Identify which cell holds the provided text, then report its [x, y] central coordinate. 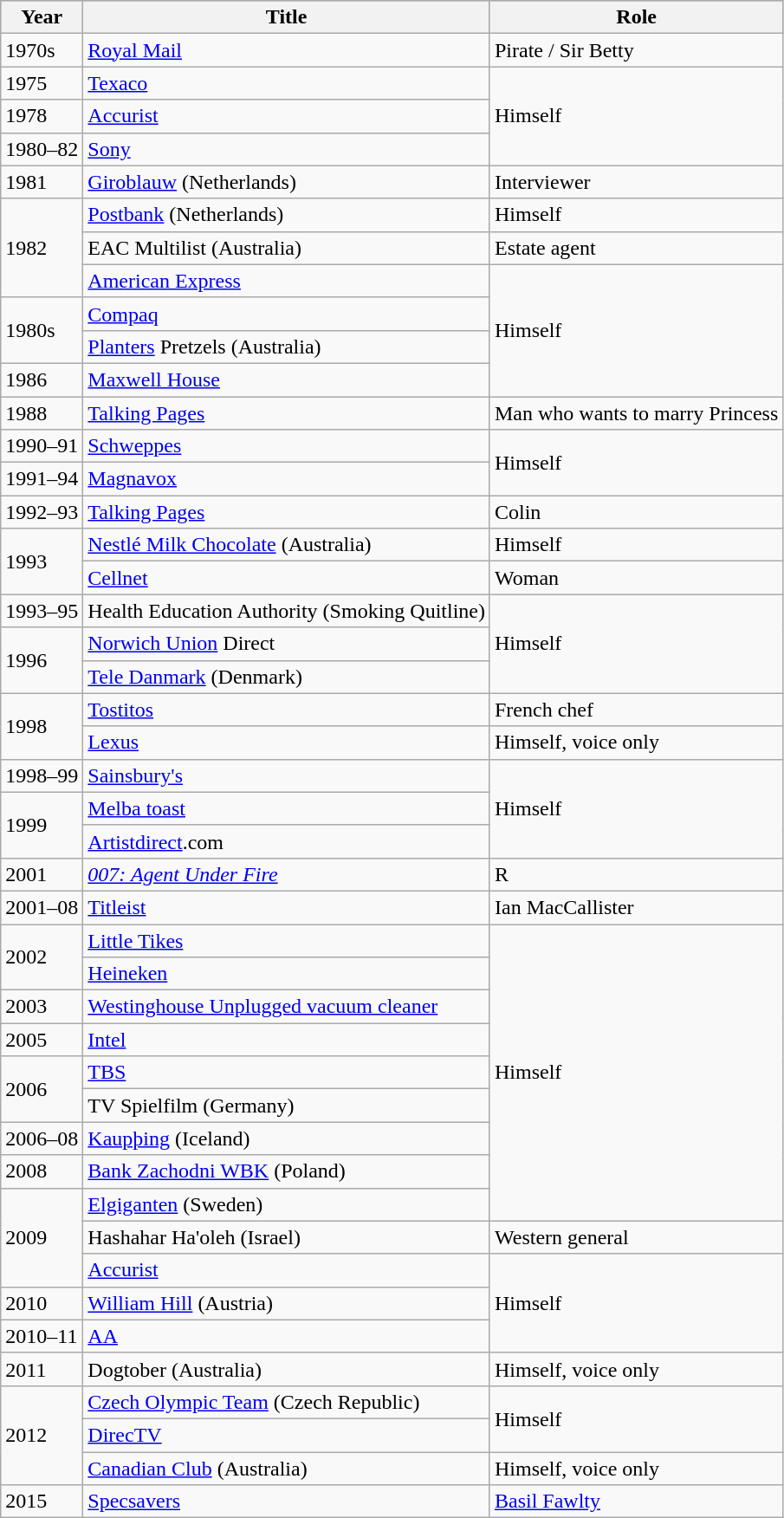
Planters Pretzels (Australia) [287, 347]
Little Tikes [287, 940]
Giroblauw (Netherlands) [287, 182]
Elgiganten (Sweden) [287, 1204]
1980s [42, 330]
1975 [42, 83]
Nestlé Milk Chocolate (Australia) [287, 545]
William Hill (Austria) [287, 1303]
TV Spielfilm (Germany) [287, 1106]
Titleist [287, 907]
2005 [42, 1040]
Melba toast [287, 808]
Magnavox [287, 479]
2001 [42, 874]
Dogtober (Australia) [287, 1369]
Westinghouse Unplugged vacuum cleaner [287, 1007]
Ian MacCallister [636, 907]
Estate agent [636, 248]
007: Agent Under Fire [287, 874]
Pirate / Sir Betty [636, 50]
1981 [42, 182]
Tele Danmark (Denmark) [287, 677]
Intel [287, 1040]
Bank Zachodni WBK (Poland) [287, 1171]
AA [287, 1336]
Man who wants to marry Princess [636, 413]
Tostitos [287, 710]
Czech Olympic Team (Czech Republic) [287, 1402]
Basil Fawlty [636, 1502]
2001–08 [42, 907]
Role [636, 17]
2006 [42, 1089]
1988 [42, 413]
1991–94 [42, 479]
Texaco [287, 83]
DirecTV [287, 1435]
1998–99 [42, 775]
Hashahar Ha'oleh (Israel) [287, 1237]
1986 [42, 379]
Title [287, 17]
2011 [42, 1369]
2010 [42, 1303]
Postbank (Netherlands) [287, 215]
1990–91 [42, 446]
2002 [42, 957]
1996 [42, 660]
2003 [42, 1007]
1999 [42, 825]
2009 [42, 1237]
2015 [42, 1502]
Colin [636, 512]
Norwich Union Direct [287, 644]
1980–82 [42, 149]
Year [42, 17]
2008 [42, 1171]
Western general [636, 1237]
Heineken [287, 974]
Health Education Authority (Smoking Quitline) [287, 611]
EAC Multilist (Australia) [287, 248]
Lexus [287, 743]
Kaupþing (Iceland) [287, 1138]
1992–93 [42, 512]
Interviewer [636, 182]
Sainsbury's [287, 775]
Artistdirect.com [287, 841]
Compaq [287, 314]
2010–11 [42, 1336]
R [636, 874]
1998 [42, 726]
Royal Mail [287, 50]
French chef [636, 710]
Schweppes [287, 446]
1993–95 [42, 611]
TBS [287, 1073]
1982 [42, 248]
2006–08 [42, 1138]
1978 [42, 116]
1970s [42, 50]
American Express [287, 281]
Cellnet [287, 578]
Specsavers [287, 1502]
Woman [636, 578]
2012 [42, 1435]
Maxwell House [287, 379]
Canadian Club (Australia) [287, 1469]
1993 [42, 561]
Sony [287, 149]
